Extract the [X, Y] coordinate from the center of the cell holding the provided text.  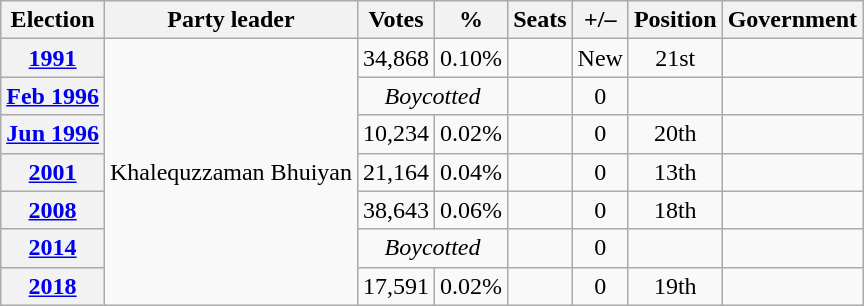
Feb 1996 [53, 96]
34,868 [396, 58]
2008 [53, 210]
Government [792, 20]
18th [675, 210]
Party leader [232, 20]
1991 [53, 58]
2014 [53, 248]
20th [675, 134]
New [600, 58]
13th [675, 172]
Khalequzzaman Bhuiyan [232, 172]
Election [53, 20]
0.04% [472, 172]
Jun 1996 [53, 134]
19th [675, 286]
Votes [396, 20]
+/– [600, 20]
17,591 [396, 286]
2018 [53, 286]
0.10% [472, 58]
0.06% [472, 210]
Position [675, 20]
21,164 [396, 172]
% [472, 20]
21st [675, 58]
38,643 [396, 210]
10,234 [396, 134]
Seats [540, 20]
2001 [53, 172]
